For the text-containing cell, return its midpoint in (X, Y) coordinate format. 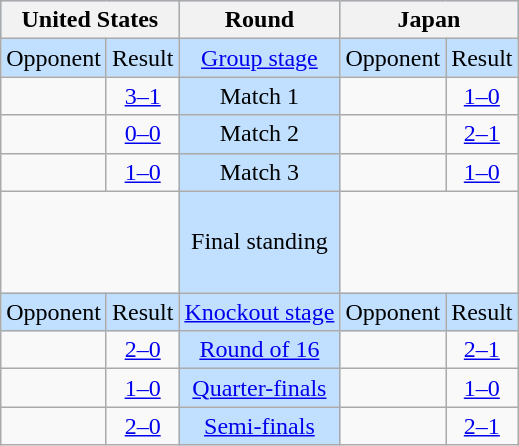
United States (90, 20)
Semi-finals (260, 426)
Knockout stage (260, 312)
0–0 (142, 134)
Japan (429, 20)
Group stage (260, 58)
Match 2 (260, 134)
Final standing (260, 242)
3–1 (142, 96)
Match 3 (260, 172)
Match 1 (260, 96)
Round of 16 (260, 350)
Quarter-finals (260, 388)
Round (260, 20)
